Find where the given text appears and provide that cell's center as (X, Y) coordinate. 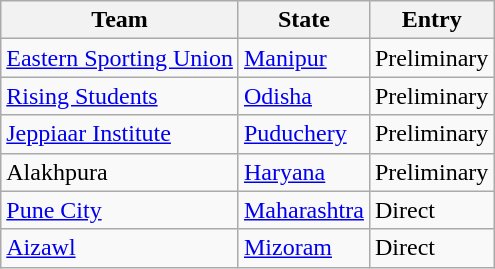
Odisha (304, 96)
Maharashtra (304, 210)
Puduchery (304, 134)
Haryana (304, 172)
Team (120, 20)
Rising Students (120, 96)
State (304, 20)
Entry (431, 20)
Alakhpura (120, 172)
Pune City (120, 210)
Eastern Sporting Union (120, 58)
Jeppiaar Institute (120, 134)
Manipur (304, 58)
Mizoram (304, 248)
Aizawl (120, 248)
